Return [X, Y] of the center of cell containing provided text 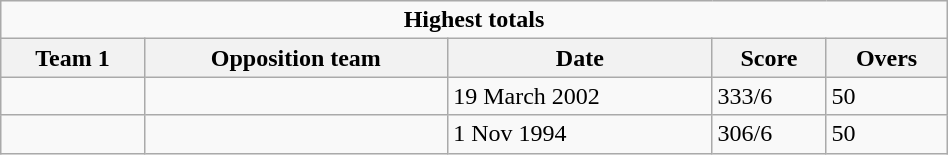
Date [580, 58]
Highest totals [474, 20]
1 Nov 1994 [580, 134]
Opposition team [296, 58]
Team 1 [72, 58]
306/6 [769, 134]
333/6 [769, 96]
Score [769, 58]
19 March 2002 [580, 96]
Overs [886, 58]
